Provide the (x, y) coordinate of the cell's center where the given text is located.  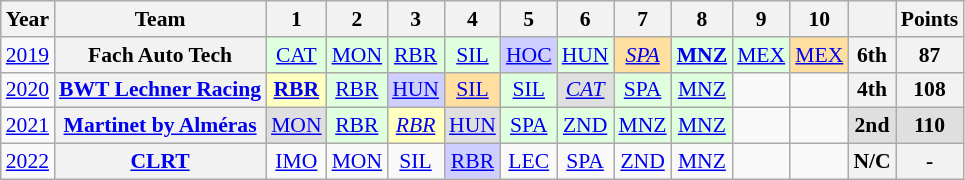
6th (872, 55)
10 (819, 19)
7 (643, 19)
4 (472, 19)
8 (702, 19)
2nd (872, 126)
4th (872, 90)
Year (28, 19)
2 (358, 19)
Points (930, 19)
9 (761, 19)
HOC (529, 55)
2019 (28, 55)
6 (586, 19)
2022 (28, 162)
1 (296, 19)
N/C (872, 162)
108 (930, 90)
IMO (296, 162)
2021 (28, 126)
LEC (529, 162)
Fach Auto Tech (160, 55)
- (930, 162)
87 (930, 55)
CLRT (160, 162)
110 (930, 126)
3 (416, 19)
BWT Lechner Racing (160, 90)
2020 (28, 90)
5 (529, 19)
Team (160, 19)
Martinet by Alméras (160, 126)
